Output the [X, Y] coordinate of the center of the cell containing the given text.  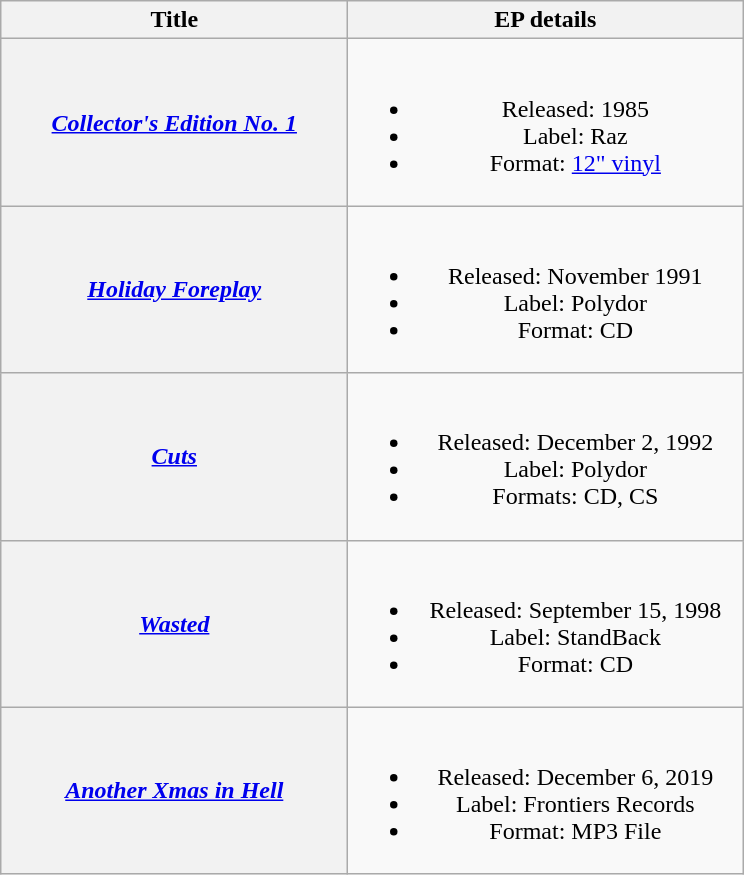
Collector's Edition No. 1 [174, 122]
Released: December 2, 1992Label: PolydorFormats: CD, CS [546, 456]
Released: 1985Label: RazFormat: 12" vinyl [546, 122]
Holiday Foreplay [174, 290]
Released: December 6, 2019Label: Frontiers RecordsFormat: MP3 File [546, 790]
Wasted [174, 624]
Cuts [174, 456]
Another Xmas in Hell [174, 790]
Released: November 1991Label: PolydorFormat: CD [546, 290]
Title [174, 20]
Released: September 15, 1998Label: StandBackFormat: CD [546, 624]
EP details [546, 20]
